Locate the cell with the specified text and output its (X, Y) center coordinate. 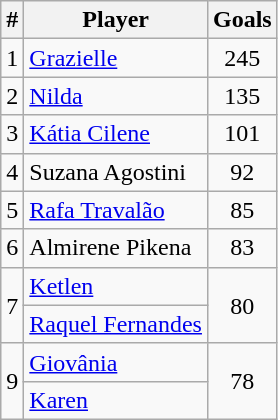
245 (242, 58)
4 (12, 172)
7 (12, 305)
83 (242, 248)
78 (242, 381)
80 (242, 305)
1 (12, 58)
Nilda (116, 96)
Grazielle (116, 58)
6 (12, 248)
85 (242, 210)
Almirene Pikena (116, 248)
Goals (242, 20)
5 (12, 210)
Ketlen (116, 286)
2 (12, 96)
Karen (116, 400)
135 (242, 96)
Rafa Travalão (116, 210)
3 (12, 134)
101 (242, 134)
9 (12, 381)
Player (116, 20)
92 (242, 172)
Giovânia (116, 362)
Suzana Agostini (116, 172)
Kátia Cilene (116, 134)
# (12, 20)
Raquel Fernandes (116, 324)
